Scan for the cell matching the given text and deliver its (x, y) coordinate at center. 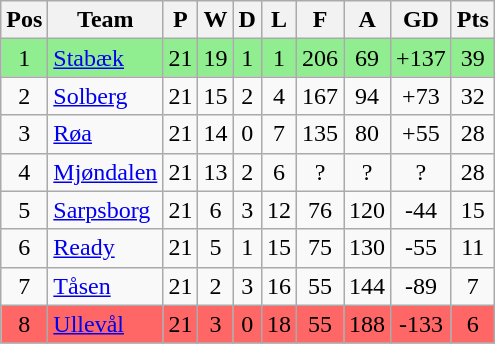
Tåsen (106, 286)
120 (368, 210)
Ready (106, 248)
W (216, 20)
16 (278, 286)
12 (278, 210)
Team (106, 20)
Ullevål (106, 324)
Sarpsborg (106, 210)
19 (216, 58)
75 (320, 248)
135 (320, 134)
Pos (24, 20)
+73 (422, 96)
32 (472, 96)
167 (320, 96)
A (368, 20)
188 (368, 324)
14 (216, 134)
11 (472, 248)
-44 (422, 210)
+137 (422, 58)
69 (368, 58)
94 (368, 96)
-133 (422, 324)
-55 (422, 248)
Pts (472, 20)
76 (320, 210)
Røa (106, 134)
GD (422, 20)
+55 (422, 134)
206 (320, 58)
80 (368, 134)
130 (368, 248)
Mjøndalen (106, 172)
39 (472, 58)
D (247, 20)
-89 (422, 286)
F (320, 20)
18 (278, 324)
13 (216, 172)
Stabæk (106, 58)
L (278, 20)
Solberg (106, 96)
P (180, 20)
8 (24, 324)
144 (368, 286)
